Identify which cell holds the provided text, then report its [X, Y] central coordinate. 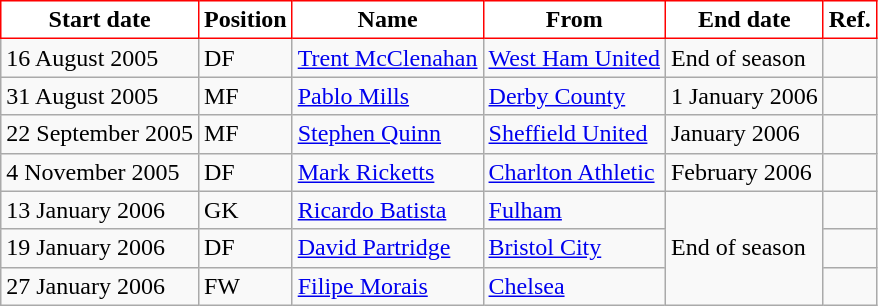
27 January 2006 [100, 286]
13 January 2006 [100, 210]
Bristol City [574, 248]
16 August 2005 [100, 58]
Ref. [850, 20]
West Ham United [574, 58]
FW [245, 286]
22 September 2005 [100, 134]
Trent McClenahan [388, 58]
Start date [100, 20]
David Partridge [388, 248]
Name [388, 20]
4 November 2005 [100, 172]
January 2006 [744, 134]
Mark Ricketts [388, 172]
Position [245, 20]
Pablo Mills [388, 96]
Derby County [574, 96]
1 January 2006 [744, 96]
Ricardo Batista [388, 210]
Stephen Quinn [388, 134]
GK [245, 210]
19 January 2006 [100, 248]
Fulham [574, 210]
Chelsea [574, 286]
31 August 2005 [100, 96]
Sheffield United [574, 134]
Charlton Athletic [574, 172]
February 2006 [744, 172]
From [574, 20]
End date [744, 20]
Filipe Morais [388, 286]
